For the text-containing cell, return its midpoint in (x, y) coordinate format. 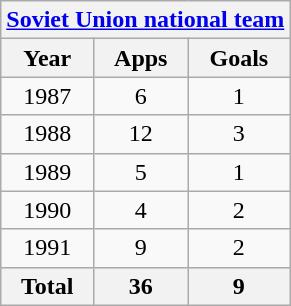
1989 (48, 172)
Year (48, 58)
Total (48, 286)
3 (239, 134)
12 (141, 134)
1988 (48, 134)
Apps (141, 58)
1990 (48, 210)
36 (141, 286)
Soviet Union national team (146, 20)
1987 (48, 96)
5 (141, 172)
Goals (239, 58)
4 (141, 210)
6 (141, 96)
1991 (48, 248)
